From the cell containing the given text, extract its center point as [X, Y] coordinate. 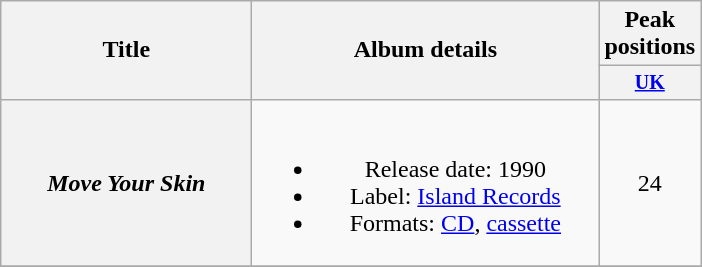
Peak positions [650, 34]
24 [650, 182]
Release date: 1990Label: Island RecordsFormats: CD, cassette [426, 182]
Album details [426, 50]
UK [650, 82]
Move Your Skin [126, 182]
Title [126, 50]
